Pinpoint the cell where the given text exists, returning its [X, Y] midpoint coordinate. 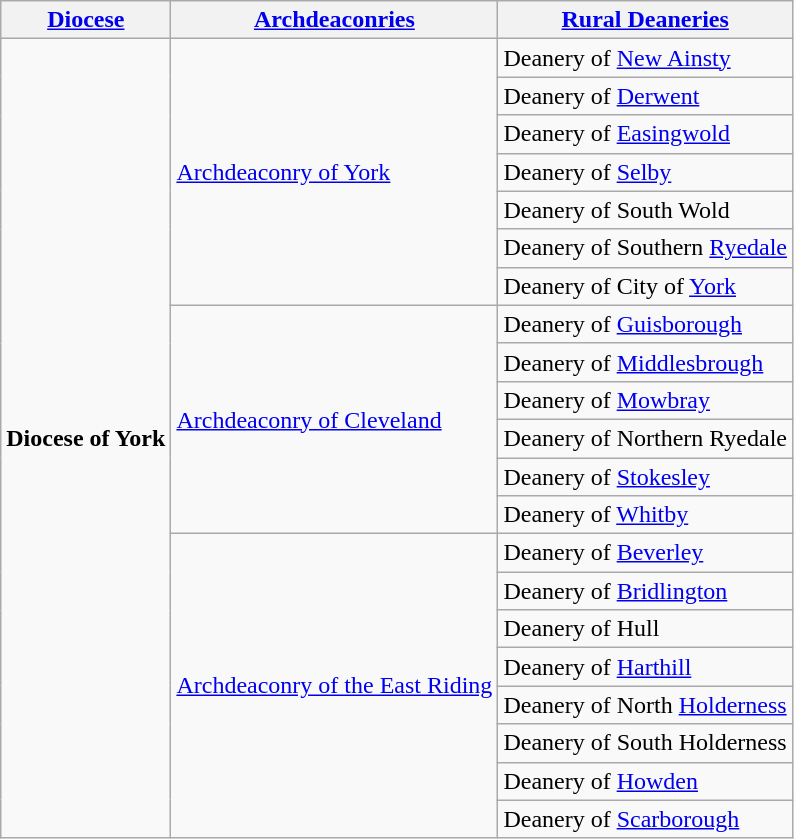
Deanery of Selby [646, 172]
Deanery of Howden [646, 781]
Deanery of Southern Ryedale [646, 248]
Deanery of Hull [646, 629]
Rural Deaneries [646, 20]
Deanery of South Wold [646, 210]
Deanery of Beverley [646, 553]
Deanery of Whitby [646, 515]
Deanery of Stokesley [646, 477]
Deanery of North Holderness [646, 705]
Diocese of York [86, 438]
Deanery of Bridlington [646, 591]
Archdeaconry of the East Riding [334, 686]
Archdeaconry of York [334, 172]
Deanery of New Ainsty [646, 58]
Deanery of Harthill [646, 667]
Deanery of Easingwold [646, 134]
Deanery of Guisborough [646, 324]
Deanery of South Holderness [646, 743]
Deanery of Scarborough [646, 819]
Archdeaconry of Cleveland [334, 419]
Deanery of Middlesbrough [646, 362]
Diocese [86, 20]
Deanery of Mowbray [646, 400]
Deanery of Derwent [646, 96]
Archdeaconries [334, 20]
Deanery of City of York [646, 286]
Deanery of Northern Ryedale [646, 438]
